Return (X, Y) of the center of cell containing provided text 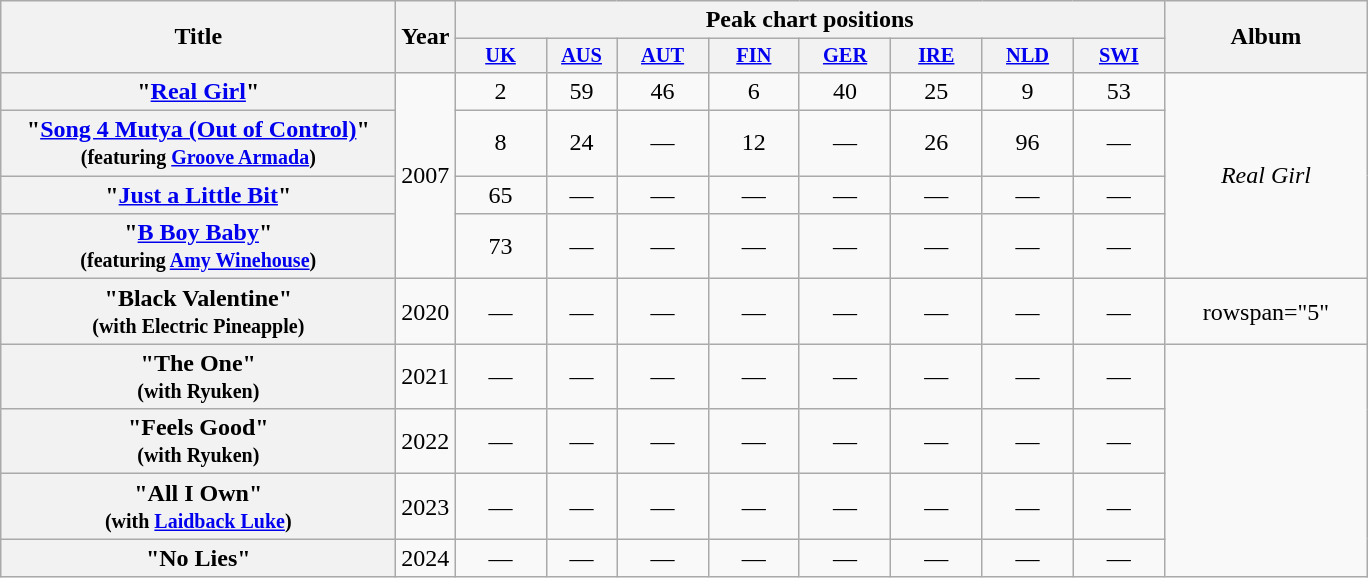
6 (754, 91)
96 (1028, 144)
"Feels Good"(with Ryuken) (198, 442)
12 (754, 144)
2024 (426, 558)
rowspan="5" (1266, 312)
UK (500, 56)
"No Lies" (198, 558)
9 (1028, 91)
"The One"(with Ryuken) (198, 376)
73 (500, 246)
2022 (426, 442)
Title (198, 37)
2 (500, 91)
Real Girl (1266, 175)
"Real Girl" (198, 91)
25 (936, 91)
FIN (754, 56)
"Song 4 Mutya (Out of Control)"(featuring Groove Armada) (198, 144)
59 (582, 91)
53 (1118, 91)
2023 (426, 506)
GER (844, 56)
46 (662, 91)
"Just a Little Bit" (198, 195)
2021 (426, 376)
IRE (936, 56)
26 (936, 144)
8 (500, 144)
Album (1266, 37)
40 (844, 91)
Peak chart positions (810, 20)
"Black Valentine"(with Electric Pineapple) (198, 312)
Year (426, 37)
SWI (1118, 56)
AUS (582, 56)
65 (500, 195)
2020 (426, 312)
AUT (662, 56)
"All I Own"(with Laidback Luke) (198, 506)
24 (582, 144)
NLD (1028, 56)
"B Boy Baby"(featuring Amy Winehouse) (198, 246)
2007 (426, 175)
